Determine the [X, Y] coordinate at the center of the cell enclosing the given text.  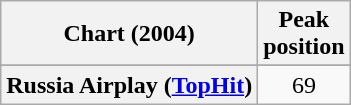
Russia Airplay (TopHit) [130, 85]
69 [304, 85]
Chart (2004) [130, 34]
Peakposition [304, 34]
